Provide the [x, y] coordinate of the cell's center where the given text is located.  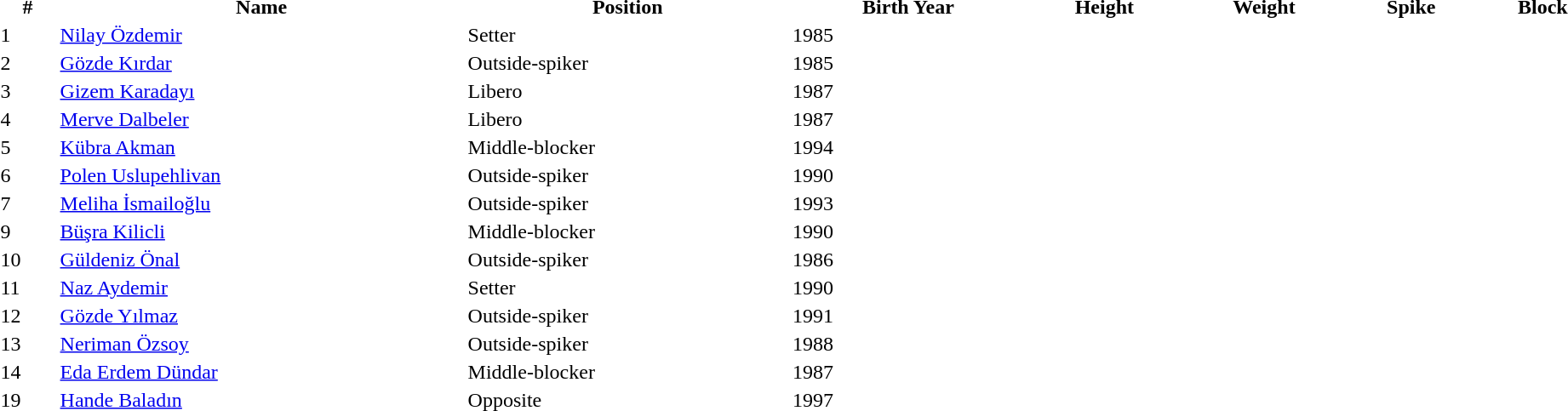
Polen Uslupehlivan [261, 175]
1986 [907, 260]
Gözde Yılmaz [261, 316]
Büşra Kilicli [261, 231]
Merve Dalbeler [261, 119]
Güldeniz Önal [261, 260]
1993 [907, 203]
Nilay Özdemir [261, 35]
Naz Aydemir [261, 288]
1988 [907, 344]
Eda Erdem Dündar [261, 372]
1991 [907, 316]
Gizem Karadayı [261, 91]
Gözde Kırdar [261, 63]
Kübra Akman [261, 147]
Neriman Özsoy [261, 344]
Meliha İsmailoğlu [261, 203]
1994 [907, 147]
